Identify which cell holds the provided text, then report its (X, Y) central coordinate. 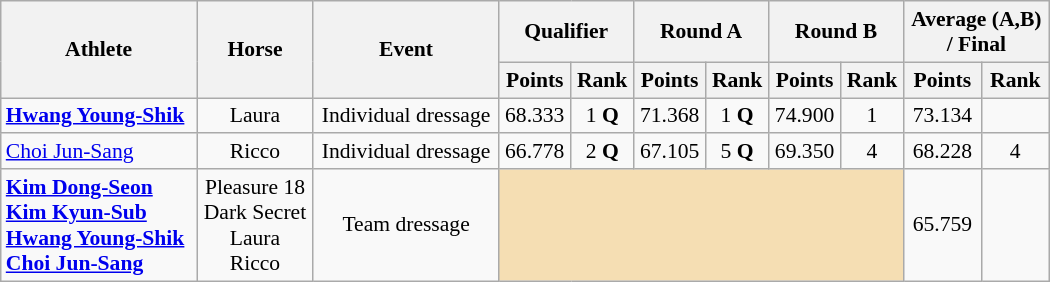
Ricco (256, 152)
5 Q (738, 152)
65.759 (942, 225)
Round A (702, 32)
Laura (256, 116)
71.368 (670, 116)
73.134 (942, 116)
68.333 (535, 116)
Round B (836, 32)
66.778 (535, 152)
Athlete (99, 50)
Event (406, 50)
Horse (256, 50)
1 (872, 116)
74.900 (805, 116)
67.105 (670, 152)
Team dressage (406, 225)
Choi Jun-Sang (99, 152)
Hwang Young-Shik (99, 116)
Average (A,B)/ Final (976, 32)
2 Q (602, 152)
68.228 (942, 152)
Qualifier (566, 32)
69.350 (805, 152)
Pleasure 18 Dark Secret Laura Ricco (256, 225)
Kim Dong-Seon Kim Kyun-Sub Hwang Young-Shik Choi Jun-Sang (99, 225)
